Search for the cell housing the specified text and yield its [X, Y] center coordinate. 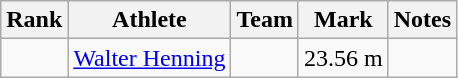
Rank [34, 20]
Team [265, 20]
Mark [343, 20]
Athlete [150, 20]
Notes [422, 20]
23.56 m [343, 58]
Walter Henning [150, 58]
